Return the (x, y) coordinate for the center point of the cell that contains the specified text.  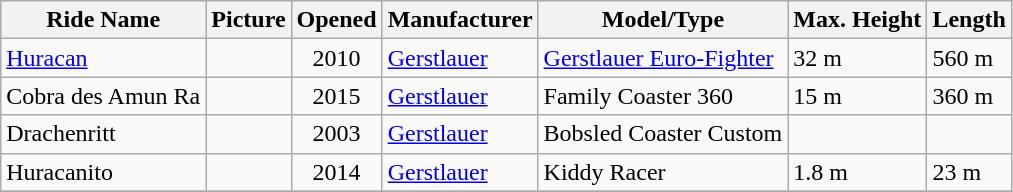
Model/Type (663, 20)
32 m (858, 58)
560 m (969, 58)
360 m (969, 96)
Max. Height (858, 20)
Drachenritt (104, 134)
2003 (336, 134)
Bobsled Coaster Custom (663, 134)
2014 (336, 172)
Family Coaster 360 (663, 96)
Kiddy Racer (663, 172)
Picture (248, 20)
15 m (858, 96)
Ride Name (104, 20)
2010 (336, 58)
Manufacturer (460, 20)
Gerstlauer Euro-Fighter (663, 58)
23 m (969, 172)
Length (969, 20)
Huracanito (104, 172)
1.8 m (858, 172)
Cobra des Amun Ra (104, 96)
2015 (336, 96)
Huracan (104, 58)
Opened (336, 20)
